From the cell containing the given text, extract its center point as (x, y) coordinate. 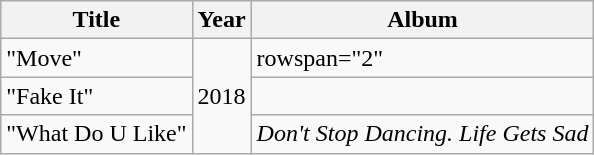
Don't Stop Dancing. Life Gets Sad (422, 134)
"What Do U Like" (96, 134)
rowspan="2" (422, 58)
Album (422, 20)
"Move" (96, 58)
Year (222, 20)
2018 (222, 96)
"Fake It" (96, 96)
Title (96, 20)
